For the text-containing cell, return its midpoint in (x, y) coordinate format. 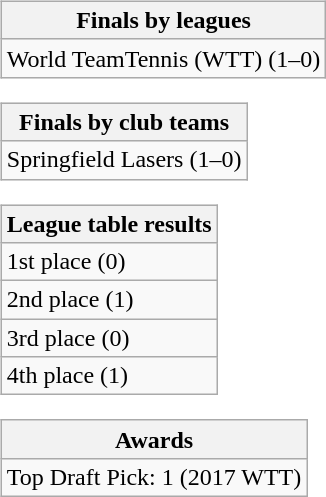
Awards (154, 439)
3rd place (0) (109, 338)
4th place (1) (109, 376)
Finals by club teams (124, 122)
World TeamTennis (WTT) (1–0) (164, 58)
Springfield Lasers (1–0) (124, 160)
Top Draft Pick: 1 (2017 WTT) (154, 477)
2nd place (1) (109, 300)
1st place (0) (109, 262)
Finals by leagues (164, 20)
League table results (109, 223)
